Extract the [x, y] coordinate from the center of the cell holding the provided text.  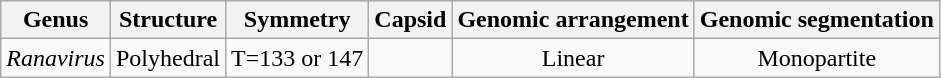
Linear [573, 58]
Genomic segmentation [816, 20]
Monopartite [816, 58]
Capsid [410, 20]
Genomic arrangement [573, 20]
Structure [168, 20]
Genus [56, 20]
Polyhedral [168, 58]
Ranavirus [56, 58]
T=133 or 147 [298, 58]
Symmetry [298, 20]
